Output the [x, y] coordinate of the center of the cell containing the given text.  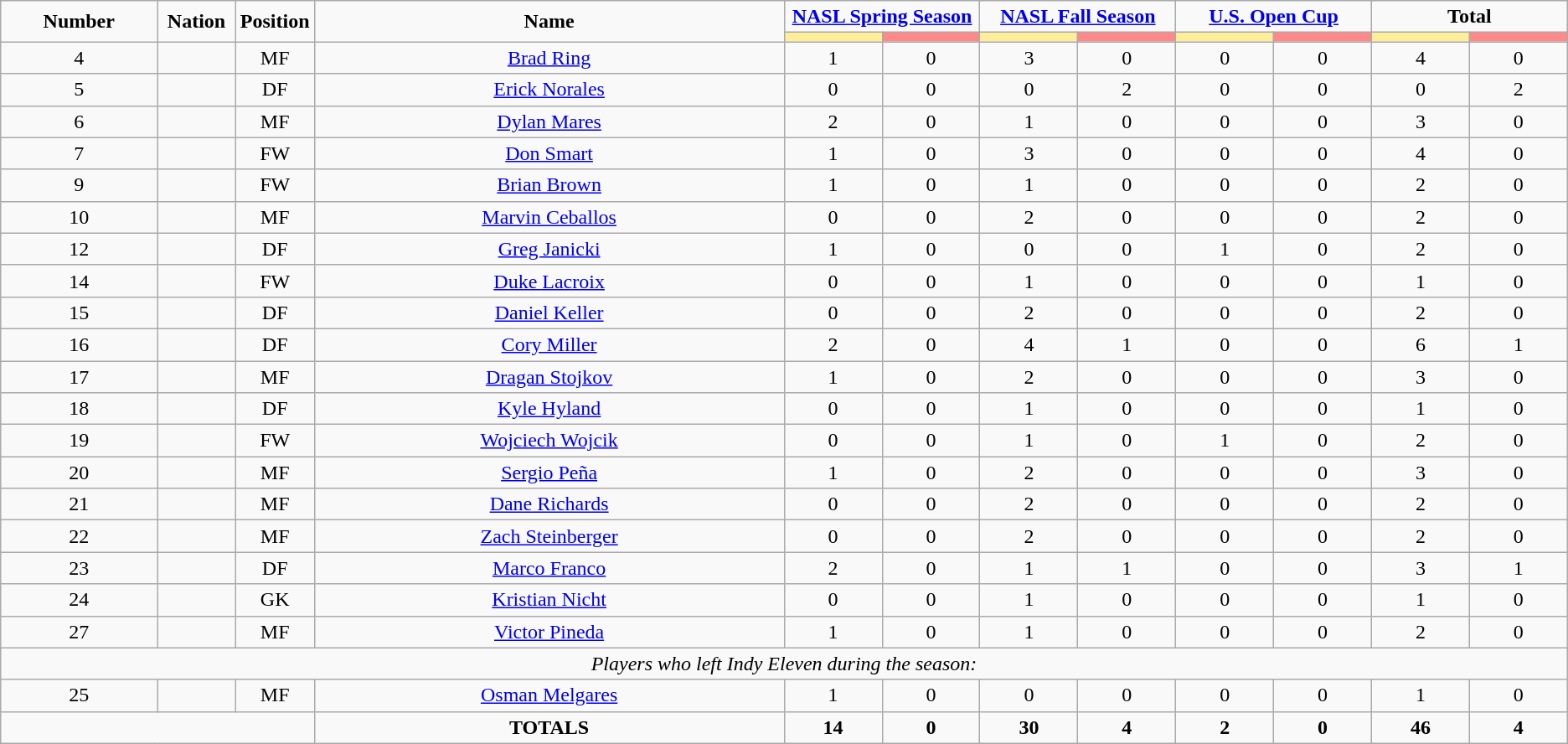
18 [79, 409]
Number [79, 22]
Don Smart [549, 153]
U.S. Open Cup [1274, 17]
Total [1469, 17]
Victor Pineda [549, 632]
Sergio Peña [549, 473]
9 [79, 185]
Duke Lacroix [549, 281]
16 [79, 344]
Cory Miller [549, 344]
12 [79, 249]
NASL Fall Season [1078, 17]
7 [79, 153]
NASL Spring Season [882, 17]
Brian Brown [549, 185]
15 [79, 313]
Dane Richards [549, 504]
24 [79, 600]
5 [79, 90]
Position [275, 22]
Marco Franco [549, 568]
10 [79, 217]
23 [79, 568]
25 [79, 695]
Dylan Mares [549, 121]
Dragan Stojkov [549, 376]
20 [79, 473]
Brad Ring [549, 58]
19 [79, 441]
Name [549, 22]
Kyle Hyland [549, 409]
Daniel Keller [549, 313]
21 [79, 504]
Erick Norales [549, 90]
Kristian Nicht [549, 600]
46 [1421, 727]
TOTALS [549, 727]
Marvin Ceballos [549, 217]
30 [1029, 727]
22 [79, 536]
Osman Melgares [549, 695]
Players who left Indy Eleven during the season: [784, 664]
Nation [197, 22]
17 [79, 376]
Zach Steinberger [549, 536]
Greg Janicki [549, 249]
GK [275, 600]
27 [79, 632]
Wojciech Wojcik [549, 441]
